Identify which cell holds the provided text, then report its (X, Y) central coordinate. 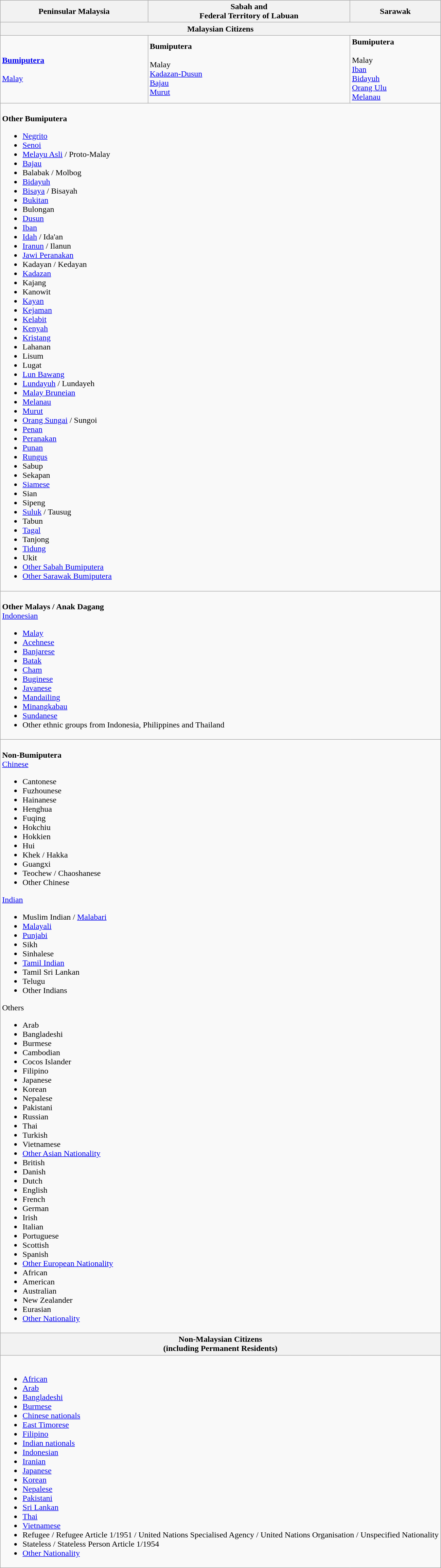
BumiputeraMalay Iban Bidayuh Orang Ulu Melanau (395, 69)
BumiputeraMalay Kadazan-Dusun Bajau Murut (249, 69)
Sarawak (395, 12)
Non-Malaysian Citizens(including Permanent Residents) (220, 1344)
BumiputeraMalay (74, 69)
Sabah andFederal Territory of Labuan (249, 12)
Peninsular Malaysia (74, 12)
Malaysian Citizens (220, 29)
